For the text-containing cell, return its midpoint in [X, Y] coordinate format. 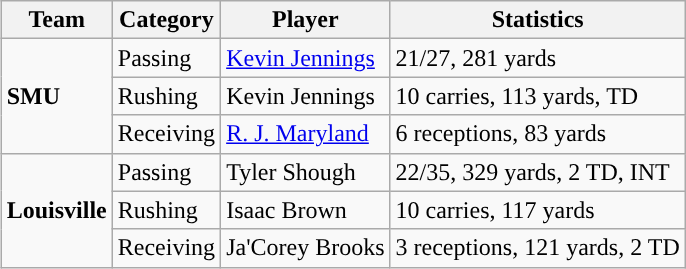
Team [56, 20]
Category [166, 20]
Ja'Corey Brooks [306, 248]
22/35, 329 yards, 2 TD, INT [538, 172]
10 carries, 113 yards, TD [538, 96]
Louisville [56, 210]
SMU [56, 96]
3 receptions, 121 yards, 2 TD [538, 248]
Tyler Shough [306, 172]
Player [306, 20]
Isaac Brown [306, 210]
21/27, 281 yards [538, 58]
Statistics [538, 20]
6 receptions, 83 yards [538, 134]
10 carries, 117 yards [538, 210]
R. J. Maryland [306, 134]
